Detect which cell encompasses the target text, then output its (X, Y) center coordinate. 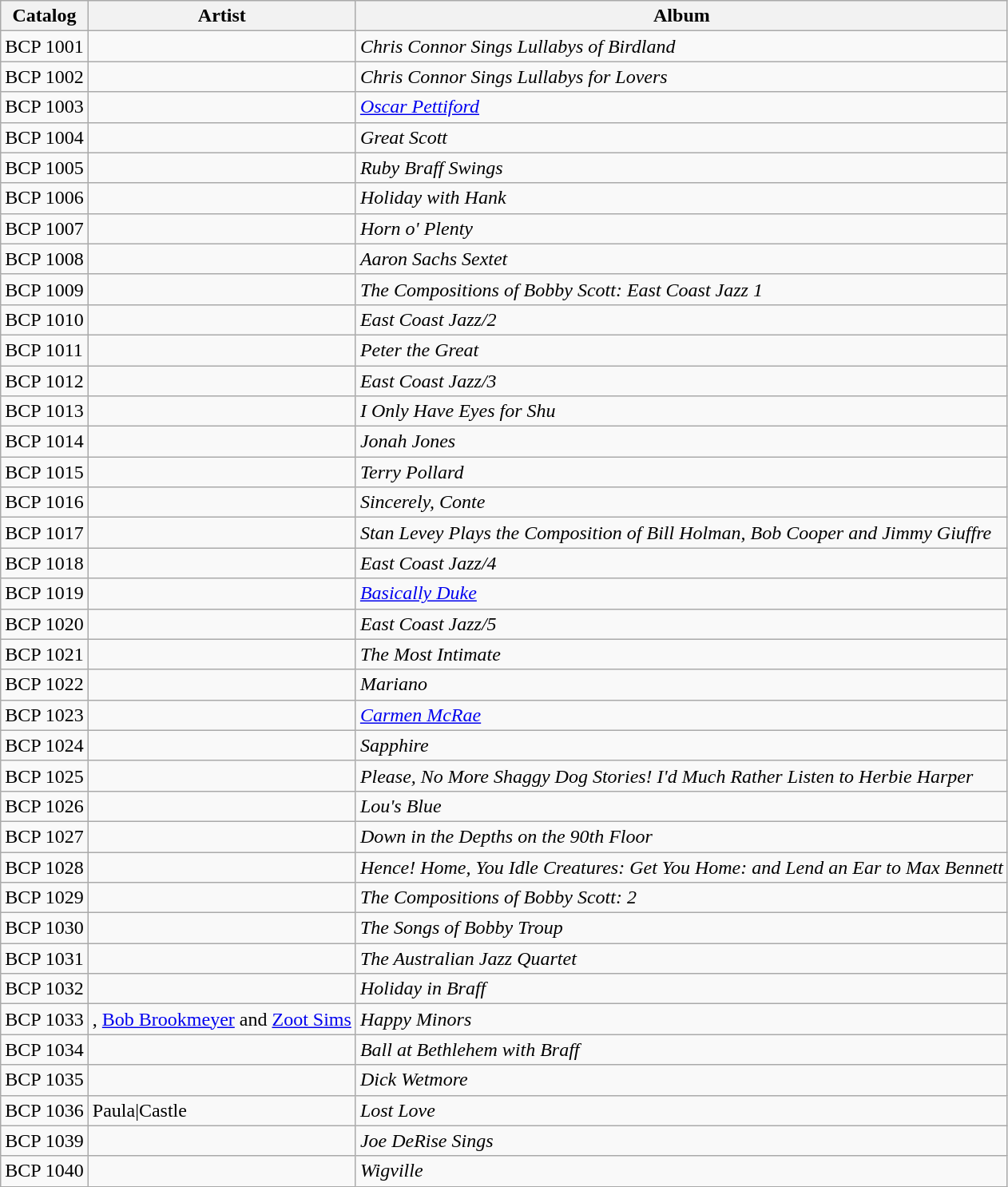
BCP 1015 (45, 472)
Lost Love (681, 1110)
BCP 1001 (45, 46)
Oscar Pettiford (681, 107)
BCP 1036 (45, 1110)
Ruby Braff Swings (681, 168)
BCP 1004 (45, 137)
Chris Connor Sings Lullabys for Lovers (681, 77)
Hence! Home, You Idle Creatures: Get You Home: and Lend an Ear to Max Bennett (681, 867)
BCP 1040 (45, 1171)
BCP 1005 (45, 168)
BCP 1003 (45, 107)
BCP 1023 (45, 715)
Stan Levey Plays the Composition of Bill Holman, Bob Cooper and Jimmy Giuffre (681, 533)
Wigville (681, 1171)
Catalog (45, 16)
Please, No More Shaggy Dog Stories! I'd Much Rather Listen to Herbie Harper (681, 776)
BCP 1009 (45, 289)
BCP 1024 (45, 745)
BCP 1002 (45, 77)
Happy Minors (681, 1019)
Aaron Sachs Sextet (681, 259)
East Coast Jazz/5 (681, 624)
BCP 1028 (45, 867)
I Only Have Eyes for Shu (681, 411)
Basically Duke (681, 593)
Mariano (681, 685)
BCP 1030 (45, 928)
BCP 1017 (45, 533)
BCP 1026 (45, 806)
Sapphire (681, 745)
BCP 1019 (45, 593)
BCP 1011 (45, 350)
Holiday with Hank (681, 198)
Jonah Jones (681, 442)
Great Scott (681, 137)
BCP 1020 (45, 624)
Horn o' Plenty (681, 228)
BCP 1032 (45, 989)
BCP 1012 (45, 381)
BCP 1016 (45, 502)
BCP 1029 (45, 898)
Peter the Great (681, 350)
BCP 1022 (45, 685)
Artist (222, 16)
Carmen McRae (681, 715)
Ball at Bethlehem with Braff (681, 1050)
Chris Connor Sings Lullabys of Birdland (681, 46)
The Compositions of Bobby Scott: East Coast Jazz 1 (681, 289)
East Coast Jazz/2 (681, 320)
BCP 1007 (45, 228)
BCP 1008 (45, 259)
Dick Wetmore (681, 1080)
BCP 1033 (45, 1019)
East Coast Jazz/4 (681, 563)
East Coast Jazz/3 (681, 381)
BCP 1014 (45, 442)
Holiday in Braff (681, 989)
BCP 1006 (45, 198)
BCP 1034 (45, 1050)
The Compositions of Bobby Scott: 2 (681, 898)
Paula|Castle (222, 1110)
, Bob Brookmeyer and Zoot Sims (222, 1019)
BCP 1035 (45, 1080)
The Australian Jazz Quartet (681, 959)
BCP 1018 (45, 563)
Lou's Blue (681, 806)
BCP 1013 (45, 411)
BCP 1039 (45, 1141)
Down in the Depths on the 90th Floor (681, 836)
The Most Intimate (681, 654)
BCP 1025 (45, 776)
BCP 1031 (45, 959)
Joe DeRise Sings (681, 1141)
Terry Pollard (681, 472)
BCP 1021 (45, 654)
BCP 1027 (45, 836)
Sincerely, Conte (681, 502)
BCP 1010 (45, 320)
The Songs of Bobby Troup (681, 928)
Album (681, 16)
